Return the (x, y) coordinate for the center point of the cell that contains the specified text.  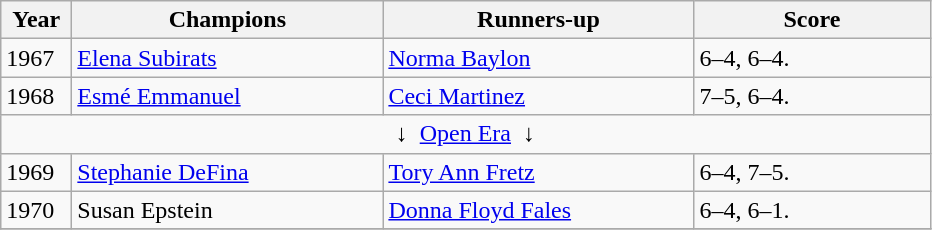
Year (36, 20)
Champions (228, 20)
↓ Open Era ↓ (466, 134)
Donna Floyd Fales (538, 210)
6–4, 7–5. (812, 172)
6–4, 6–4. (812, 58)
1970 (36, 210)
Ceci Martinez (538, 96)
Susan Epstein (228, 210)
Tory Ann Fretz (538, 172)
7–5, 6–4. (812, 96)
Esmé Emmanuel (228, 96)
Runners-up (538, 20)
1967 (36, 58)
1968 (36, 96)
Score (812, 20)
1969 (36, 172)
Norma Baylon (538, 58)
Elena Subirats (228, 58)
Stephanie DeFina (228, 172)
6–4, 6–1. (812, 210)
